From the cell containing the given text, extract its center point as [x, y] coordinate. 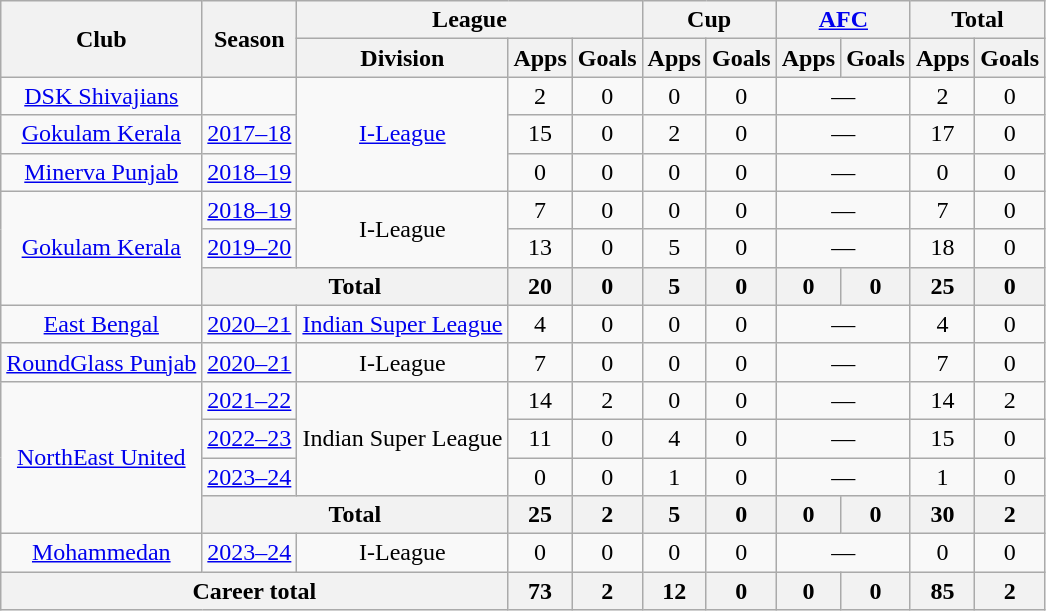
Season [250, 39]
13 [540, 248]
18 [942, 248]
Cup [709, 20]
NorthEast United [102, 457]
RoundGlass Punjab [102, 362]
Career total [254, 591]
12 [674, 591]
Mohammedan [102, 553]
East Bengal [102, 324]
Minerva Punjab [102, 172]
17 [942, 134]
Club [102, 39]
2017–18 [250, 134]
Division [402, 58]
AFC [843, 20]
11 [540, 438]
20 [540, 286]
73 [540, 591]
2022–23 [250, 438]
DSK Shivajians [102, 96]
85 [942, 591]
30 [942, 515]
League [470, 20]
2021–22 [250, 400]
2019–20 [250, 248]
